Search for the cell housing the specified text and yield its [x, y] center coordinate. 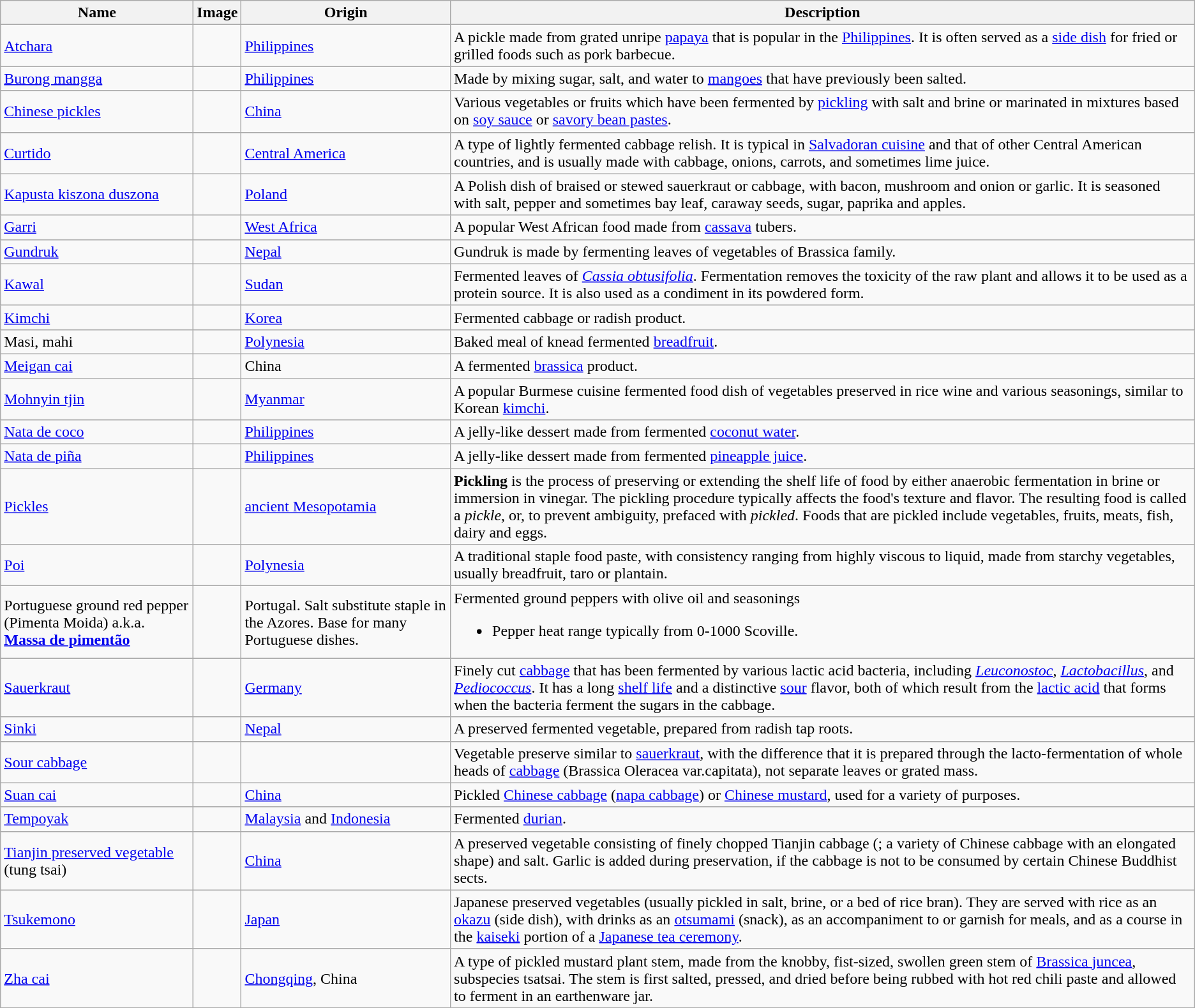
Central America [346, 153]
Mohnyin tjin [97, 398]
Fermented durian. [823, 819]
A popular West African food made from cassava tubers. [823, 227]
Name [97, 13]
Gundruk [97, 252]
Nata de coco [97, 432]
A jelly-like dessert made from fermented pineapple juice. [823, 456]
A fermented brassica product. [823, 366]
Suan cai [97, 795]
A popular Burmese cuisine fermented food dish of vegetables preserved in rice wine and various seasonings, similar to Korean kimchi. [823, 398]
Origin [346, 13]
Meigan cai [97, 366]
Zha cai [97, 978]
Fermented ground peppers with olive oil and seasoningsPepper heat range typically from 0-1000 Scoville. [823, 622]
Tempoyak [97, 819]
Chongqing, China [346, 978]
Myanmar [346, 398]
Kawal [97, 285]
Image [217, 13]
Description [823, 13]
Sinki [97, 729]
Nata de piña [97, 456]
Sauerkraut [97, 688]
Kimchi [97, 317]
A preserved fermented vegetable, prepared from radish tap roots. [823, 729]
Korea [346, 317]
Pickled Chinese cabbage (napa cabbage) or Chinese mustard, used for a variety of purposes. [823, 795]
Gundruk is made by fermenting leaves of vegetables of Brassica family. [823, 252]
Germany [346, 688]
Japan [346, 919]
Curtido [97, 153]
Atchara [97, 46]
Kapusta kiszona duszona [97, 194]
Portugal. Salt substitute staple in the Azores. Base for many Portuguese dishes. [346, 622]
Tianjin preserved vegetable (tung tsai) [97, 861]
Poland [346, 194]
Sour cabbage [97, 762]
Fermented cabbage or radish product. [823, 317]
Poi [97, 566]
Masi, mahi [97, 342]
Pickles [97, 507]
Made by mixing sugar, salt, and water to mangoes that have previously been salted. [823, 79]
Chinese pickles [97, 111]
Baked meal of knead fermented breadfruit. [823, 342]
Malaysia and Indonesia [346, 819]
ancient Mesopotamia [346, 507]
Portuguese ground red pepper (Pimenta Moida) a.k.a. Massa de pimentão [97, 622]
Sudan [346, 285]
Tsukemono [97, 919]
Burong mangga [97, 79]
West Africa [346, 227]
A jelly-like dessert made from fermented coconut water. [823, 432]
Garri [97, 227]
